Detect which cell encompasses the target text, then output its (X, Y) center coordinate. 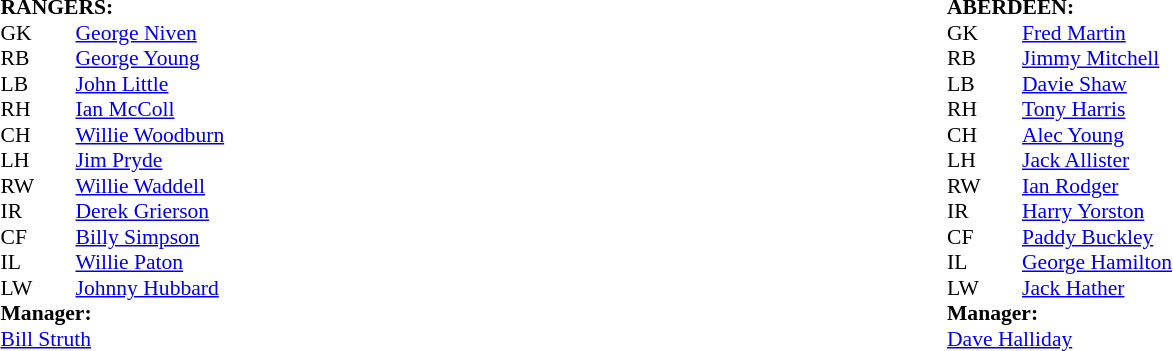
George Hamilton (1097, 263)
Willie Waddell (150, 186)
Jack Hather (1097, 288)
Harry Yorston (1097, 211)
Jimmy Mitchell (1097, 59)
Jim Pryde (150, 161)
Johnny Hubbard (150, 288)
Jack Allister (1097, 161)
Paddy Buckley (1097, 237)
George Niven (150, 33)
George Young (150, 59)
Billy Simpson (150, 237)
Alec Young (1097, 135)
Ian Rodger (1097, 186)
Ian McColl (150, 109)
Fred Martin (1097, 33)
Derek Grierson (150, 211)
Willie Woodburn (150, 135)
Davie Shaw (1097, 84)
Willie Paton (150, 263)
Tony Harris (1097, 109)
John Little (150, 84)
